Determine the [x, y] coordinate at the center of the cell enclosing the given text.  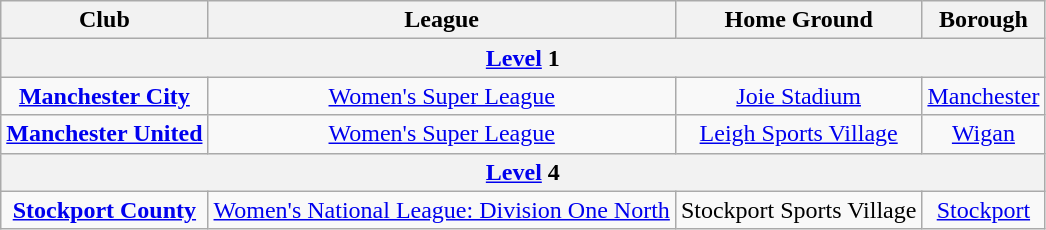
Manchester [984, 96]
Level 1 [523, 58]
Stockport County [104, 210]
League [442, 20]
Home Ground [798, 20]
Stockport [984, 210]
Manchester United [104, 134]
Borough [984, 20]
Joie Stadium [798, 96]
Wigan [984, 134]
Manchester City [104, 96]
Women's National League: Division One North [442, 210]
Level 4 [523, 172]
Leigh Sports Village [798, 134]
Stockport Sports Village [798, 210]
Club [104, 20]
